Find where the given text appears and provide that cell's center as [X, Y] coordinate. 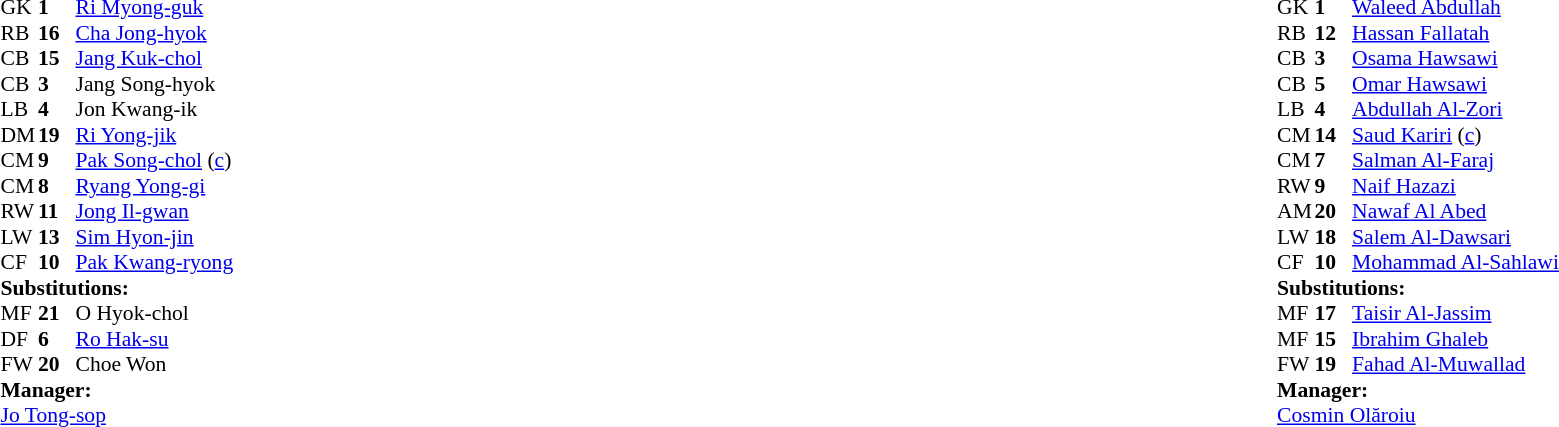
Naif Hazazi [1456, 186]
Cha Jong-hyok [155, 33]
O Hyok-chol [155, 313]
14 [1334, 135]
Pak Kwang-ryong [155, 263]
Saud Kariri (c) [1456, 135]
Salem Al-Dawsari [1456, 237]
Choe Won [155, 365]
5 [1334, 84]
Pak Song-chol (c) [155, 161]
12 [1334, 33]
6 [57, 339]
Fahad Al-Muwallad [1456, 365]
Salman Al-Faraj [1456, 161]
DF [19, 339]
Abdullah Al-Zori [1456, 109]
18 [1334, 237]
AM [1296, 211]
Ro Hak-su [155, 339]
Mohammad Al-Sahlawi [1456, 263]
Taisir Al-Jassim [1456, 313]
Sim Hyon-jin [155, 237]
Nawaf Al Abed [1456, 211]
13 [57, 237]
Osama Hawsawi [1456, 59]
7 [1334, 161]
Ri Yong-jik [155, 135]
Jang Song-hyok [155, 84]
DM [19, 135]
16 [57, 33]
Jon Kwang-ik [155, 109]
8 [57, 186]
Jang Kuk-chol [155, 59]
Ryang Yong-gi [155, 186]
21 [57, 313]
Omar Hawsawi [1456, 84]
Jong Il-gwan [155, 211]
11 [57, 211]
Hassan Fallatah [1456, 33]
17 [1334, 313]
Ibrahim Ghaleb [1456, 339]
